Return [X, Y] of the center of cell containing provided text 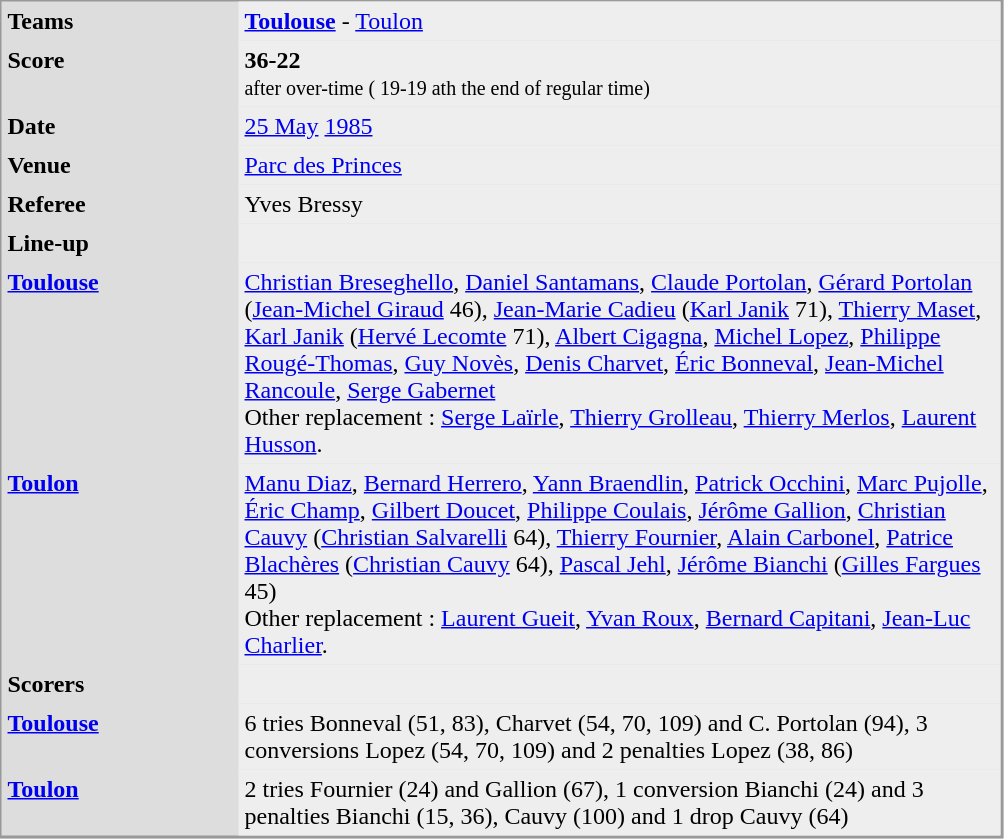
25 May 1985 [619, 126]
Yves Bressy [619, 204]
6 tries Bonneval (51, 83), Charvet (54, 70, 109) and C. Portolan (94), 3 conversions Lopez (54, 70, 109) and 2 penalties Lopez (38, 86) [619, 737]
Date [120, 126]
Parc des Princes [619, 166]
36-22 after over-time ( 19-19 ath the end of regular time) [619, 73]
Toulouse - Toulon [619, 22]
Venue [120, 166]
Line-up [120, 244]
Score [120, 73]
Referee [120, 204]
2 tries Fournier (24) and Gallion (67), 1 conversion Bianchi (24) and 3 penalties Bianchi (15, 36), Cauvy (100) and 1 drop Cauvy (64) [619, 803]
Teams [120, 22]
Scorers [120, 684]
